Locate the cell with the specified text and output its (x, y) center coordinate. 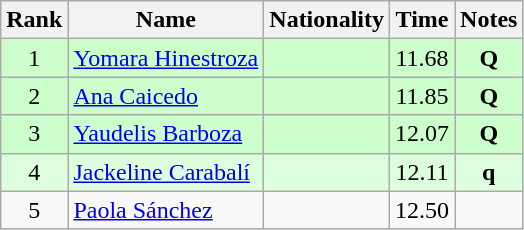
3 (34, 134)
4 (34, 172)
12.50 (422, 210)
Jackeline Carabalí (166, 172)
Ana Caicedo (166, 96)
1 (34, 58)
Rank (34, 20)
Paola Sánchez (166, 210)
11.68 (422, 58)
12.07 (422, 134)
12.11 (422, 172)
Yaudelis Barboza (166, 134)
Nationality (327, 20)
Notes (489, 20)
q (489, 172)
2 (34, 96)
5 (34, 210)
11.85 (422, 96)
Time (422, 20)
Yomara Hinestroza (166, 58)
Name (166, 20)
